Pinpoint the cell where the given text exists, returning its (X, Y) midpoint coordinate. 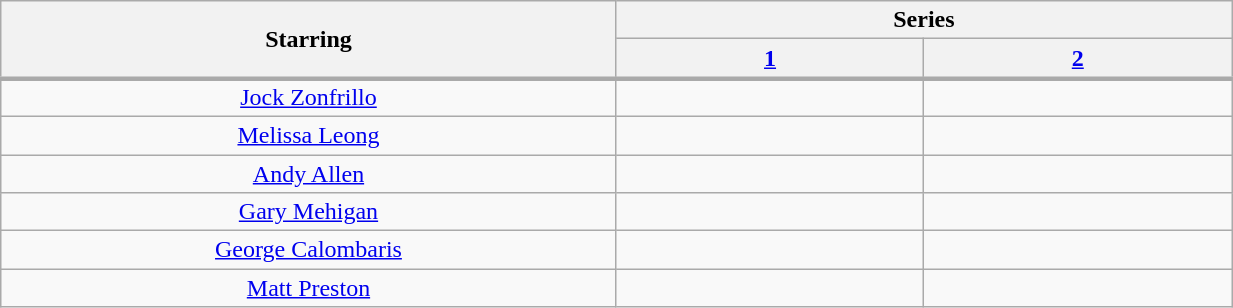
Jock Zonfrillo (308, 97)
Gary Mehigan (308, 212)
1 (770, 59)
Series (924, 20)
Starring (308, 40)
George Calombaris (308, 250)
2 (1078, 59)
Matt Preston (308, 288)
Melissa Leong (308, 135)
Andy Allen (308, 173)
